Determine the (X, Y) coordinate at the center of the cell enclosing the given text.  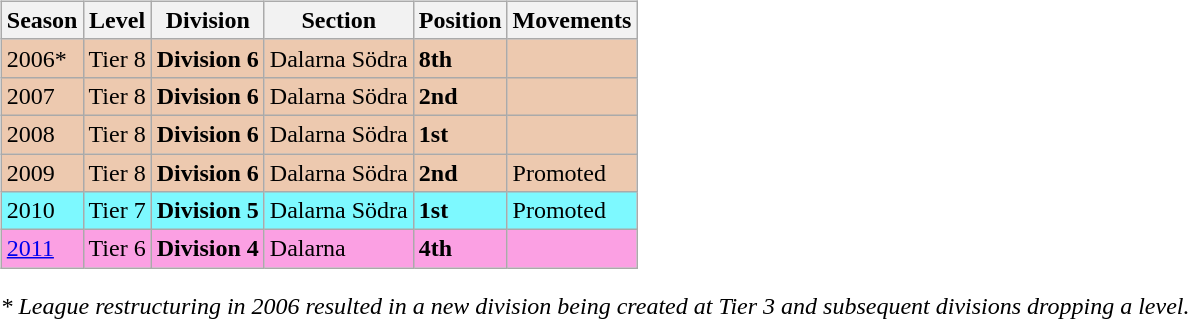
2008 (42, 134)
2011 (42, 249)
2010 (42, 211)
8th (460, 58)
Division 5 (208, 211)
Division (208, 20)
4th (460, 249)
2009 (42, 173)
2007 (42, 96)
Movements (572, 20)
Division 4 (208, 249)
2006* (42, 58)
Season (42, 20)
Section (338, 20)
Level (117, 20)
Tier 7 (117, 211)
Dalarna (338, 249)
Position (460, 20)
Tier 6 (117, 249)
